Return the [X, Y] coordinate for the center point of the cell that contains the specified text.  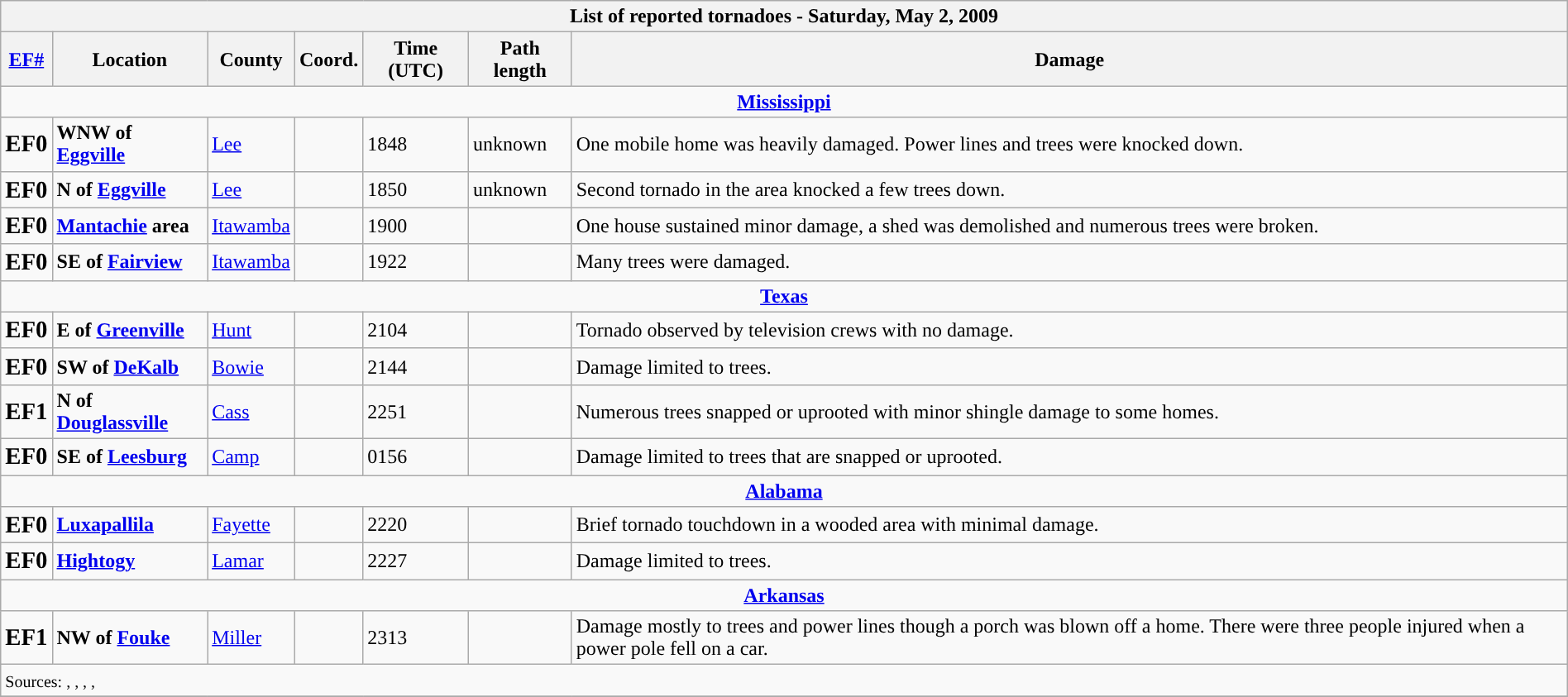
SW of DeKalb [130, 366]
Damage limited to trees that are snapped or uprooted. [1069, 456]
2313 [416, 638]
Mississippi [784, 102]
Camp [251, 456]
Time (UTC) [416, 60]
2220 [416, 525]
0156 [416, 456]
Location [130, 60]
E of Greenville [130, 330]
2144 [416, 366]
2104 [416, 330]
NW of Fouke [130, 638]
Sources: , , , , [784, 680]
Brief tornado touchdown in a wooded area with minimal damage. [1069, 525]
2227 [416, 561]
One mobile home was heavily damaged. Power lines and trees were knocked down. [1069, 144]
Lamar [251, 561]
One house sustained minor damage, a shed was demolished and numerous trees were broken. [1069, 226]
Fayette [251, 525]
SE of Fairview [130, 262]
1922 [416, 262]
Arkansas [784, 595]
Tornado observed by television crews with no damage. [1069, 330]
1850 [416, 189]
Miller [251, 638]
Second tornado in the area knocked a few trees down. [1069, 189]
N of Eggville [130, 189]
Mantachie area [130, 226]
N of Douglassville [130, 412]
Alabama [784, 490]
Damage mostly to trees and power lines though a porch was blown off a home. There were three people injured when a power pole fell on a car. [1069, 638]
2251 [416, 412]
Cass [251, 412]
Luxapallila [130, 525]
List of reported tornadoes - Saturday, May 2, 2009 [784, 17]
County [251, 60]
Coord. [328, 60]
Damage [1069, 60]
Texas [784, 296]
Hightogy [130, 561]
SE of Leesburg [130, 456]
Path length [519, 60]
Numerous trees snapped or uprooted with minor shingle damage to some homes. [1069, 412]
Hunt [251, 330]
Bowie [251, 366]
WNW of Eggville [130, 144]
EF# [26, 60]
Many trees were damaged. [1069, 262]
1900 [416, 226]
1848 [416, 144]
